Determine the [X, Y] coordinate at the center of the cell enclosing the given text.  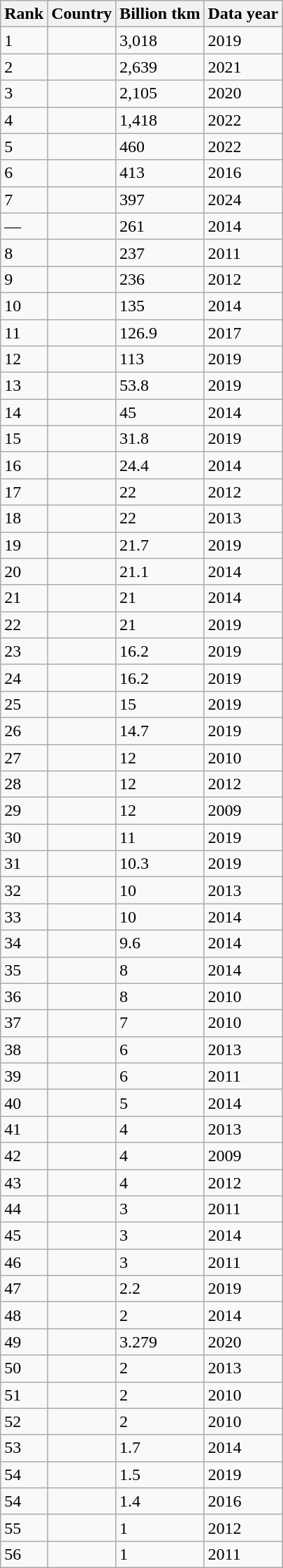
Country [82, 14]
56 [24, 1554]
25 [24, 704]
28 [24, 784]
1.7 [160, 1448]
21.7 [160, 545]
41 [24, 1129]
460 [160, 147]
43 [24, 1183]
46 [24, 1262]
— [24, 226]
3,018 [160, 40]
44 [24, 1209]
33 [24, 917]
16 [24, 465]
49 [24, 1342]
24 [24, 678]
32 [24, 890]
37 [24, 1023]
236 [160, 279]
126.9 [160, 333]
1.5 [160, 1474]
2024 [243, 200]
51 [24, 1395]
47 [24, 1289]
21.1 [160, 572]
237 [160, 253]
24.4 [160, 465]
31 [24, 864]
48 [24, 1315]
23 [24, 651]
39 [24, 1076]
13 [24, 386]
17 [24, 492]
2,105 [160, 94]
2017 [243, 333]
397 [160, 200]
52 [24, 1421]
1.4 [160, 1501]
2,639 [160, 67]
35 [24, 970]
42 [24, 1156]
14 [24, 412]
40 [24, 1103]
10.3 [160, 864]
30 [24, 837]
36 [24, 996]
34 [24, 943]
413 [160, 173]
261 [160, 226]
14.7 [160, 731]
20 [24, 572]
26 [24, 731]
2021 [243, 67]
38 [24, 1050]
Rank [24, 14]
53 [24, 1448]
135 [160, 306]
53.8 [160, 386]
31.8 [160, 439]
Billion tkm [160, 14]
27 [24, 757]
50 [24, 1368]
55 [24, 1528]
1,418 [160, 120]
29 [24, 811]
3.279 [160, 1342]
113 [160, 359]
9 [24, 279]
2.2 [160, 1289]
19 [24, 545]
18 [24, 518]
Data year [243, 14]
9.6 [160, 943]
